Return the (X, Y) coordinate for the center point of the cell that contains the specified text.  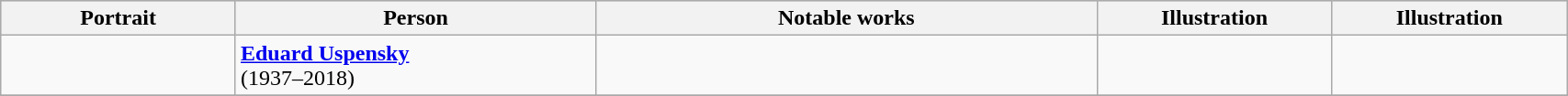
Person (415, 18)
Eduard Uspensky(1937–2018) (415, 66)
Notable works (847, 18)
Portrait (118, 18)
